Search for the cell housing the specified text and yield its (X, Y) center coordinate. 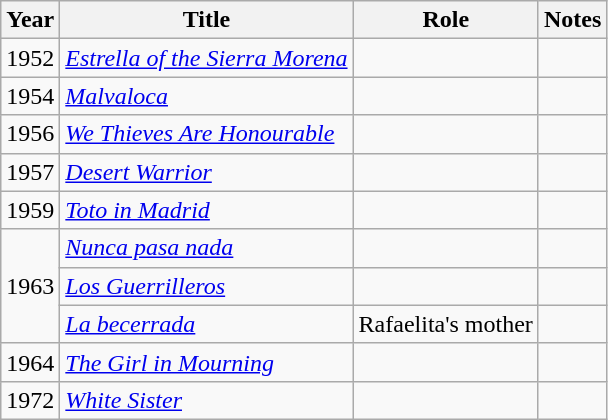
Desert Warrior (206, 172)
La becerrada (206, 324)
1957 (30, 172)
Los Guerrilleros (206, 286)
Toto in Madrid (206, 210)
Role (446, 20)
1954 (30, 96)
White Sister (206, 400)
1959 (30, 210)
The Girl in Mourning (206, 362)
Rafaelita's mother (446, 324)
Year (30, 20)
1952 (30, 58)
Notes (572, 20)
Malvaloca (206, 96)
1963 (30, 286)
1964 (30, 362)
Title (206, 20)
Nunca pasa nada (206, 248)
1972 (30, 400)
1956 (30, 134)
We Thieves Are Honourable (206, 134)
Estrella of the Sierra Morena (206, 58)
